Scan for the cell matching the given text and deliver its (X, Y) coordinate at center. 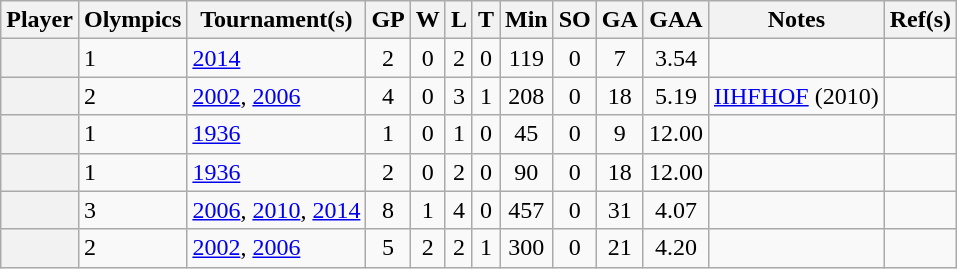
T (486, 20)
300 (527, 248)
Notes (796, 20)
457 (527, 210)
4.07 (676, 210)
5.19 (676, 96)
2006, 2010, 2014 (276, 210)
9 (620, 134)
W (428, 20)
7 (620, 58)
90 (527, 172)
GA (620, 20)
45 (527, 134)
IIHFHOF (2010) (796, 96)
31 (620, 210)
4.20 (676, 248)
L (458, 20)
Player (40, 20)
Olympics (132, 20)
SO (574, 20)
119 (527, 58)
GAA (676, 20)
208 (527, 96)
Ref(s) (920, 20)
2014 (276, 58)
21 (620, 248)
GP (388, 20)
5 (388, 248)
Tournament(s) (276, 20)
8 (388, 210)
Min (527, 20)
3.54 (676, 58)
